Search for the cell housing the specified text and yield its (x, y) center coordinate. 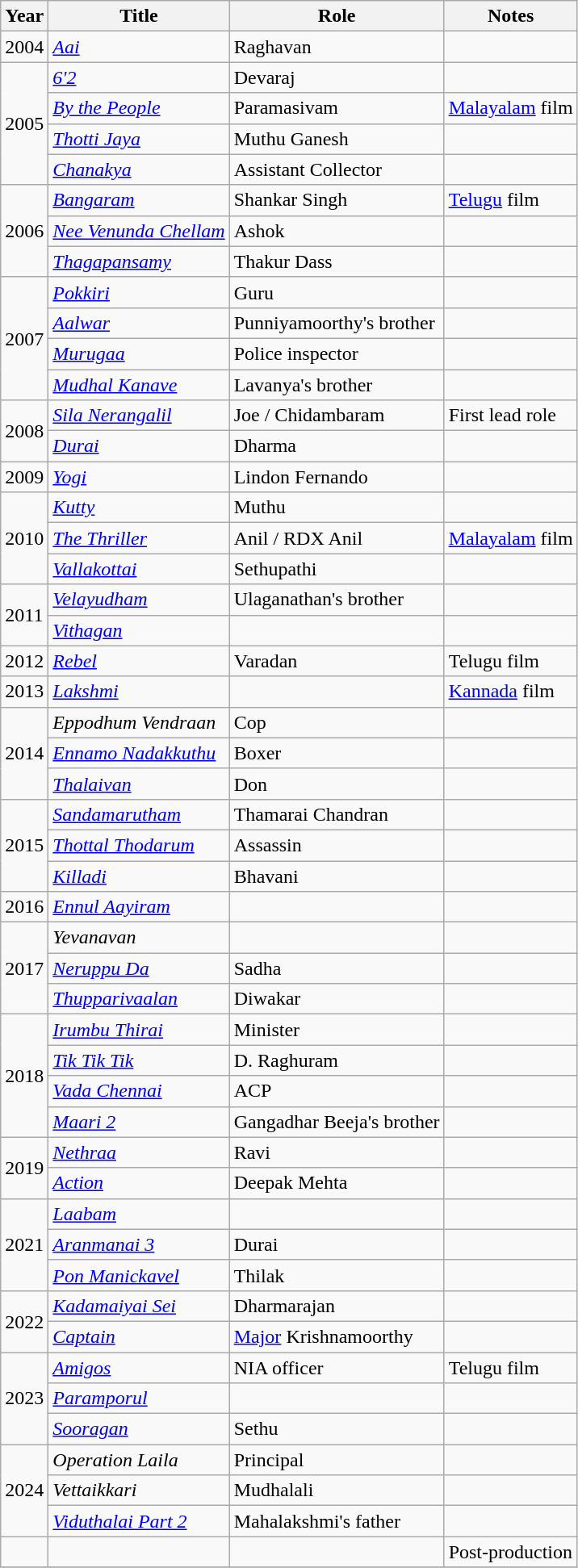
Sethupathi (337, 569)
Captain (139, 1336)
Paramasivam (337, 108)
Police inspector (337, 353)
Post-production (510, 1552)
Gangadhar Beeja's brother (337, 1122)
Diwakar (337, 999)
Mahalakshmi's father (337, 1521)
2014 (24, 753)
Sadha (337, 968)
Cop (337, 722)
Ennamo Nadakkuthu (139, 753)
Raghavan (337, 47)
Role (337, 16)
Dharma (337, 446)
Sooragan (139, 1429)
Laabam (139, 1214)
2012 (24, 661)
2008 (24, 431)
2023 (24, 1399)
Yevanavan (139, 938)
Vada Chennai (139, 1091)
Bhavani (337, 876)
2022 (24, 1321)
Paramporul (139, 1399)
Kadamaiyai Sei (139, 1306)
2016 (24, 907)
Principal (337, 1460)
Joe / Chidambaram (337, 416)
Devaraj (337, 77)
2006 (24, 231)
2015 (24, 845)
2024 (24, 1491)
Vithagan (139, 630)
Lakshmi (139, 692)
Thagapansamy (139, 261)
Sila Nerangalil (139, 416)
2018 (24, 1076)
Action (139, 1183)
Eppodhum Vendraan (139, 722)
Maari 2 (139, 1122)
Ennul Aayiram (139, 907)
Killadi (139, 876)
Aranmanai 3 (139, 1244)
Anil / RDX Anil (337, 538)
2019 (24, 1168)
Guru (337, 292)
Pon Manickavel (139, 1275)
Neruppu Da (139, 968)
Assistant Collector (337, 169)
Ulaganathan's brother (337, 600)
Thilak (337, 1275)
Tik Tik Tik (139, 1060)
Notes (510, 16)
Amigos (139, 1368)
2009 (24, 477)
Vettaikkari (139, 1491)
Irumbu Thirai (139, 1030)
Dharmarajan (337, 1306)
Year (24, 16)
Nethraa (139, 1152)
Ravi (337, 1152)
Title (139, 16)
Bangaram (139, 200)
Muthu (337, 508)
Velayudham (139, 600)
Lindon Fernando (337, 477)
NIA officer (337, 1368)
2004 (24, 47)
Viduthalai Part 2 (139, 1521)
Minister (337, 1030)
Kannada film (510, 692)
2021 (24, 1244)
D. Raghuram (337, 1060)
Pokkiri (139, 292)
Lavanya's brother (337, 385)
2011 (24, 615)
Rebel (139, 661)
2017 (24, 968)
Mudhal Kanave (139, 385)
Murugaa (139, 353)
Muthu Ganesh (337, 139)
Yogi (139, 477)
Nee Venunda Chellam (139, 231)
Thupparivaalan (139, 999)
Aai (139, 47)
Sandamarutham (139, 814)
Thakur Dass (337, 261)
2007 (24, 338)
Thotti Jaya (139, 139)
First lead role (510, 416)
Major Krishnamoorthy (337, 1336)
Thalaivan (139, 784)
Thottal Thodarum (139, 845)
Kutty (139, 508)
2010 (24, 538)
2005 (24, 123)
By the People (139, 108)
Vallakottai (139, 569)
Boxer (337, 753)
Varadan (337, 661)
ACP (337, 1091)
The Thriller (139, 538)
Sethu (337, 1429)
Deepak Mehta (337, 1183)
Mudhalali (337, 1491)
Assassin (337, 845)
Thamarai Chandran (337, 814)
Punniyamoorthy's brother (337, 323)
6'2 (139, 77)
Shankar Singh (337, 200)
Aalwar (139, 323)
2013 (24, 692)
Don (337, 784)
Operation Laila (139, 1460)
Ashok (337, 231)
Chanakya (139, 169)
